Locate the cell with the specified text and output its (x, y) center coordinate. 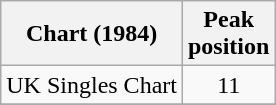
UK Singles Chart (92, 85)
11 (228, 85)
Chart (1984) (92, 34)
Peakposition (228, 34)
